Detect which cell encompasses the target text, then output its [x, y] center coordinate. 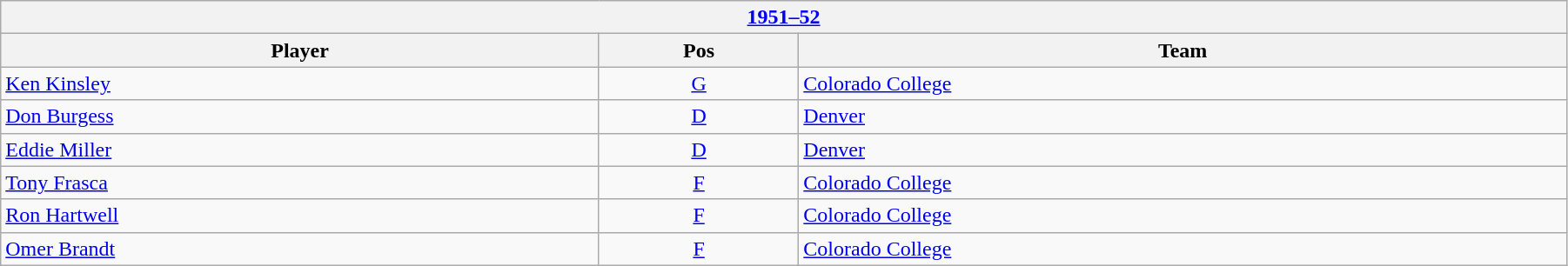
Team [1183, 50]
Omer Brandt [300, 249]
G [698, 83]
Player [300, 50]
Pos [698, 50]
Tony Frasca [300, 183]
Ron Hartwell [300, 216]
Don Burgess [300, 116]
Ken Kinsley [300, 83]
Eddie Miller [300, 150]
1951–52 [784, 17]
